Return [x, y] of the center of cell containing provided text 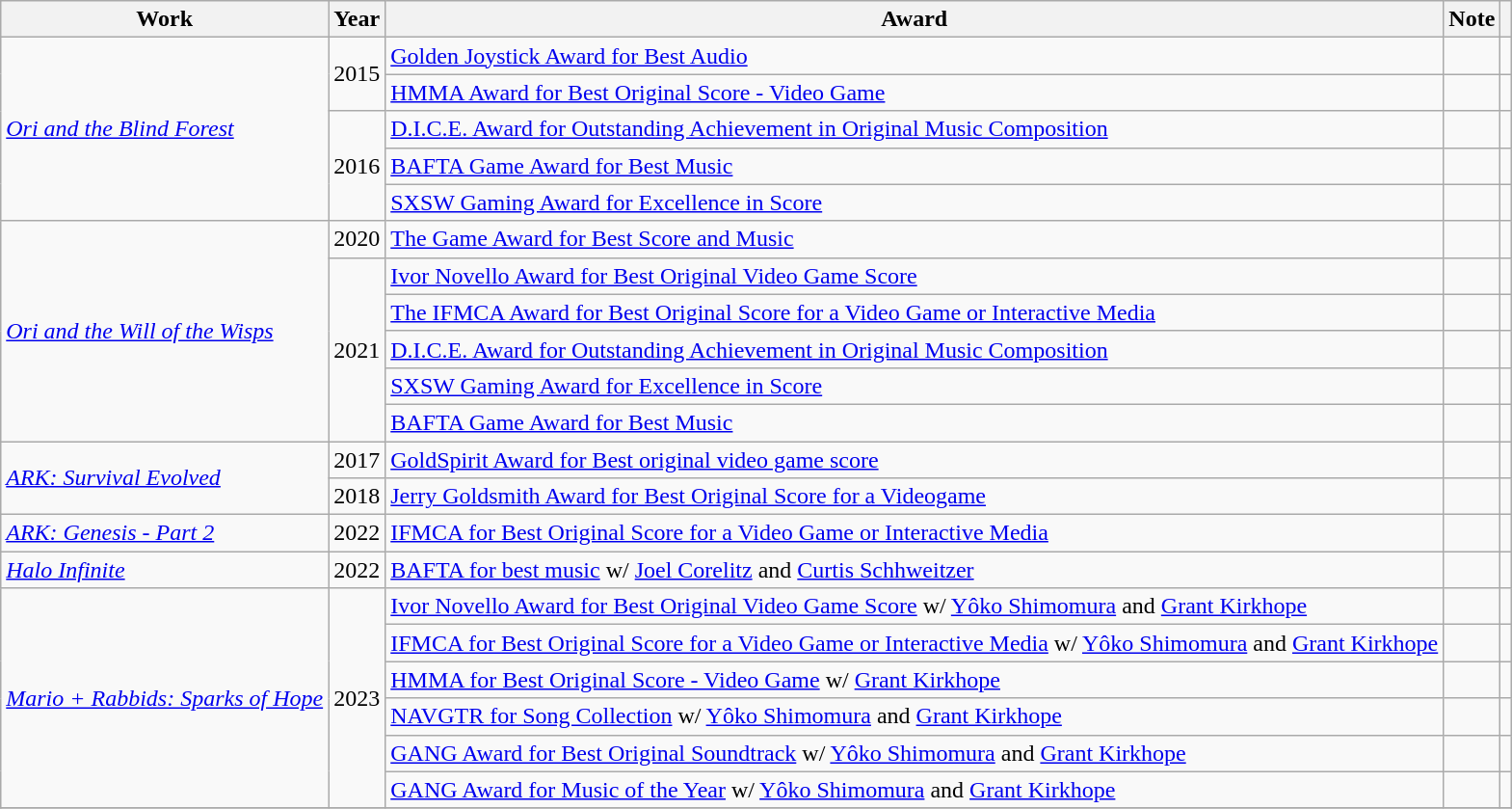
NAVGTR for Song Collection w/ Yôko Shimomura and Grant Kirkhope [915, 716]
BAFTA for best music w/ Joel Corelitz and Curtis Schhweitzer [915, 570]
Golden Joystick Award for Best Audio [915, 56]
Ivor Novello Award for Best Original Video Game Score w/ Yôko Shimomura and Grant Kirkhope [915, 607]
Award [915, 19]
Year [357, 19]
2023 [357, 698]
IFMCA for Best Original Score for a Video Game or Interactive Media w/ Yôko Shimomura and Grant Kirkhope [915, 643]
2015 [357, 74]
Work [165, 19]
IFMCA for Best Original Score for a Video Game or Interactive Media [915, 533]
Halo Infinite [165, 570]
Ori and the Blind Forest [165, 129]
ARK: Survival Evolved [165, 478]
Mario + Rabbids: Sparks of Hope [165, 698]
GANG Award for Best Original Soundtrack w/ Yôko Shimomura and Grant Kirkhope [915, 753]
Jerry Goldsmith Award for Best Original Score for a Videogame [915, 497]
GoldSpirit Award for Best original video game score [915, 460]
HMMA Award for Best Original Score - Video Game [915, 93]
Ivor Novello Award for Best Original Video Game Score [915, 276]
2021 [357, 349]
2016 [357, 166]
The IFMCA Award for Best Original Score for a Video Game or Interactive Media [915, 312]
ARK: Genesis - Part 2 [165, 533]
GANG Award for Music of the Year w/ Yôko Shimomura and Grant Kirkhope [915, 790]
HMMA for Best Original Score - Video Game w/ Grant Kirkhope [915, 680]
The Game Award for Best Score and Music [915, 239]
2017 [357, 460]
Ori and the Will of the Wisps [165, 331]
Note [1472, 19]
2018 [357, 497]
2020 [357, 239]
